Locate the cell with the specified text and output its [x, y] center coordinate. 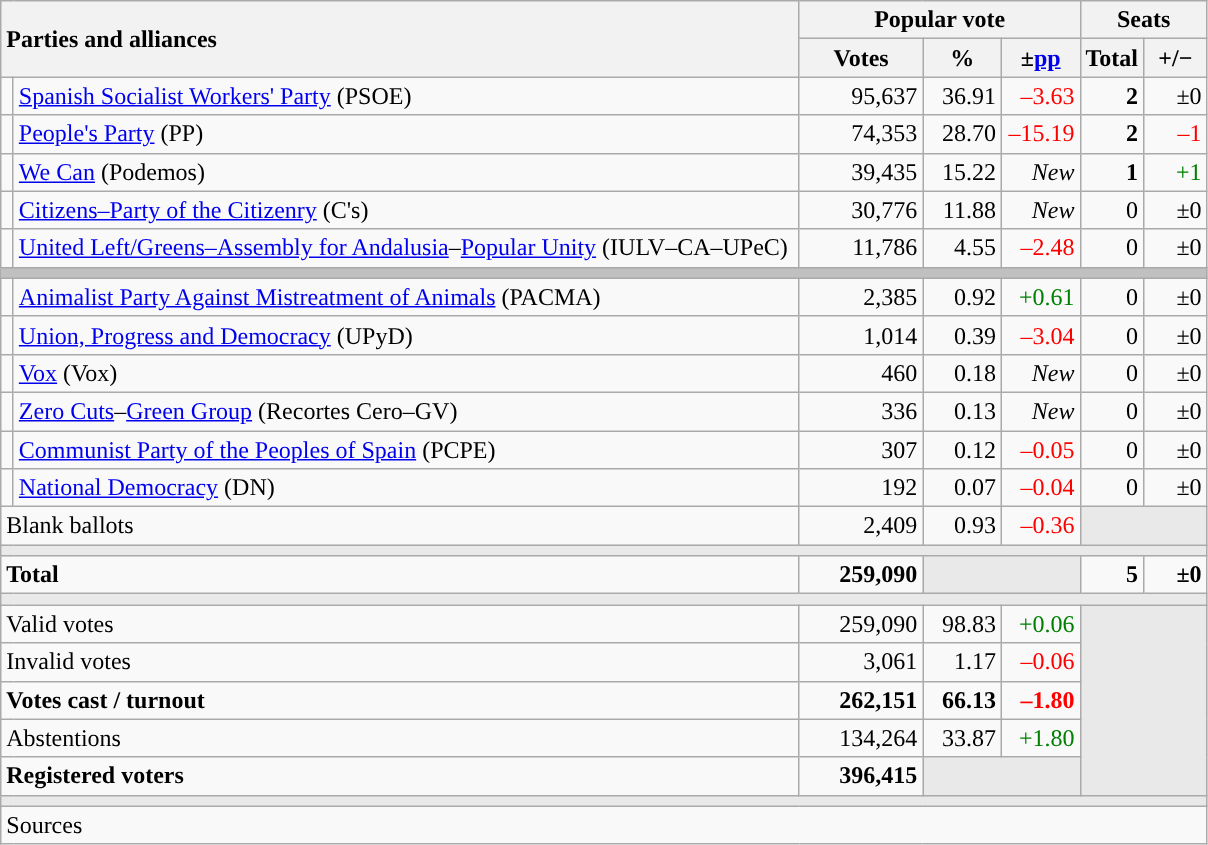
Seats [1144, 20]
+/− [1176, 58]
–0.04 [1040, 488]
Votes [861, 58]
307 [861, 449]
0.39 [962, 335]
+1.80 [1040, 738]
0.93 [962, 526]
Communist Party of the Peoples of Spain (PCPE) [406, 449]
1 [1112, 172]
11.88 [962, 210]
–3.63 [1040, 96]
Invalid votes [400, 662]
Zero Cuts–Green Group (Recortes Cero–GV) [406, 411]
0.13 [962, 411]
Valid votes [400, 624]
134,264 [861, 738]
Spanish Socialist Workers' Party (PSOE) [406, 96]
United Left/Greens–Assembly for Andalusia–Popular Unity (IULV–CA–UPeC) [406, 248]
+1 [1176, 172]
11,786 [861, 248]
Abstentions [400, 738]
0.18 [962, 373]
15.22 [962, 172]
95,637 [861, 96]
Animalist Party Against Mistreatment of Animals (PACMA) [406, 297]
% [962, 58]
336 [861, 411]
2,409 [861, 526]
262,151 [861, 700]
–0.05 [1040, 449]
Union, Progress and Democracy (UPyD) [406, 335]
Citizens–Party of the Citizenry (C's) [406, 210]
39,435 [861, 172]
396,415 [861, 776]
33.87 [962, 738]
36.91 [962, 96]
±pp [1040, 58]
Vox (Vox) [406, 373]
5 [1112, 575]
0.92 [962, 297]
–0.06 [1040, 662]
Blank ballots [400, 526]
Votes cast / turnout [400, 700]
Parties and alliances [400, 39]
30,776 [861, 210]
–1.80 [1040, 700]
Registered voters [400, 776]
+0.06 [1040, 624]
1,014 [861, 335]
–1 [1176, 134]
–15.19 [1040, 134]
Sources [604, 825]
–3.04 [1040, 335]
+0.61 [1040, 297]
0.12 [962, 449]
–0.36 [1040, 526]
We Can (Podemos) [406, 172]
1.17 [962, 662]
National Democracy (DN) [406, 488]
People's Party (PP) [406, 134]
66.13 [962, 700]
0.07 [962, 488]
98.83 [962, 624]
4.55 [962, 248]
28.70 [962, 134]
3,061 [861, 662]
2,385 [861, 297]
–2.48 [1040, 248]
192 [861, 488]
74,353 [861, 134]
Popular vote [940, 20]
460 [861, 373]
